Locate the cell with the specified text and output its [x, y] center coordinate. 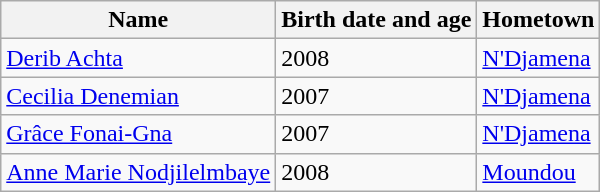
Moundou [538, 172]
Name [138, 20]
Grâce Fonai-Gna [138, 134]
Birth date and age [376, 20]
Cecilia Denemian [138, 96]
Anne Marie Nodjilelmbaye [138, 172]
Derib Achta [138, 58]
Hometown [538, 20]
